Return the [x, y] coordinate for the center point of the cell that contains the specified text.  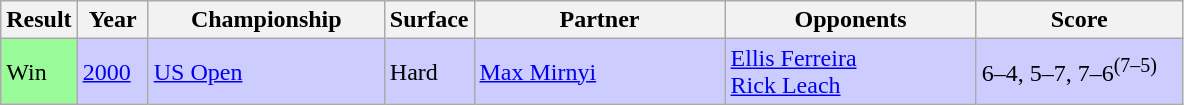
US Open [266, 72]
Year [112, 20]
Ellis Ferreira Rick Leach [850, 72]
Win [39, 72]
Opponents [850, 20]
Hard [429, 72]
Surface [429, 20]
Result [39, 20]
6–4, 5–7, 7–6(7–5) [1079, 72]
Score [1079, 20]
Championship [266, 20]
Max Mirnyi [600, 72]
2000 [112, 72]
Partner [600, 20]
